Extract the [X, Y] coordinate from the center of the cell holding the provided text.  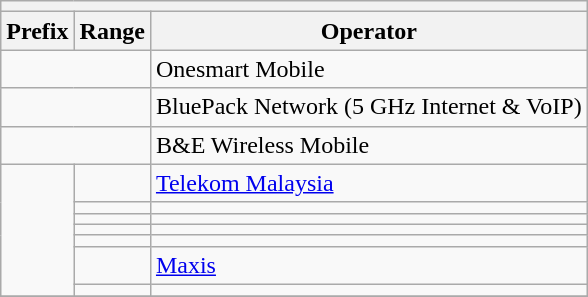
Operator [368, 31]
BluePack Network (5 GHz Internet & VoIP) [368, 107]
Telekom Malaysia [368, 183]
Prefix [38, 31]
Maxis [368, 265]
Onesmart Mobile [368, 69]
Range [112, 31]
B&E Wireless Mobile [368, 145]
